From the cell containing the given text, extract its center point as (x, y) coordinate. 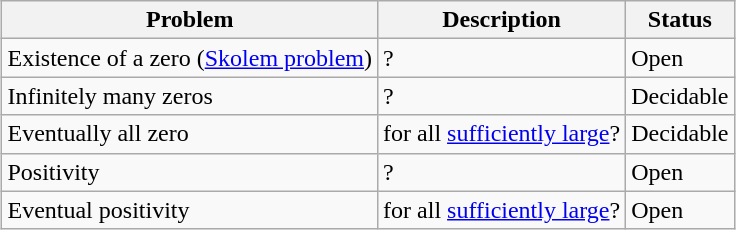
Existence of a zero (Skolem problem) (190, 58)
Status (680, 20)
Eventual positivity (190, 210)
Infinitely many zeros (190, 96)
Problem (190, 20)
Positivity (190, 172)
Description (502, 20)
Eventually all zero (190, 134)
